Capture the cell that displays the provided text and extract its [x, y] central coordinate. 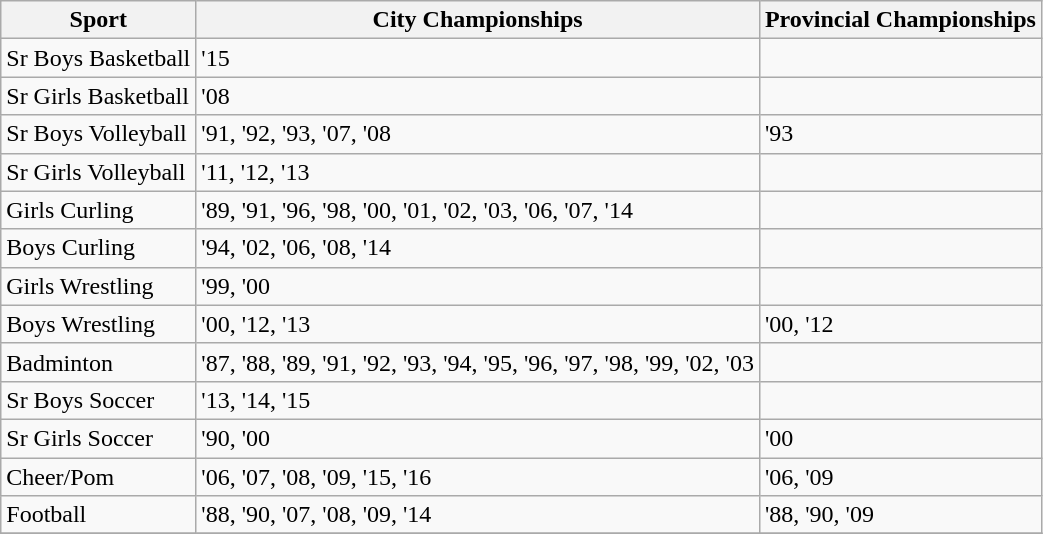
Girls Wrestling [98, 286]
Sr Boys Volleyball [98, 134]
'00 [900, 438]
'94, '02, '06, '08, '14 [478, 248]
'90, '00 [478, 438]
'06, '09 [900, 477]
'06, '07, '08, '09, '15, '16 [478, 477]
Boys Curling [98, 248]
'88, '90, '07, '08, '09, '14 [478, 515]
Cheer/Pom [98, 477]
'93 [900, 134]
'91, '92, '93, '07, '08 [478, 134]
Football [98, 515]
Sr Boys Basketball [98, 58]
'87, '88, '89, '91, '92, '93, '94, '95, '96, '97, '98, '99, '02, '03 [478, 362]
'11, '12, '13 [478, 172]
Sr Girls Basketball [98, 96]
Sr Boys Soccer [98, 400]
'00, '12 [900, 324]
'13, '14, '15 [478, 400]
'08 [478, 96]
'15 [478, 58]
'00, '12, '13 [478, 324]
Sr Girls Volleyball [98, 172]
Boys Wrestling [98, 324]
Sport [98, 20]
Sr Girls Soccer [98, 438]
'99, '00 [478, 286]
City Championships [478, 20]
Provincial Championships [900, 20]
Girls Curling [98, 210]
Badminton [98, 362]
'89, '91, '96, '98, '00, '01, '02, '03, '06, '07, '14 [478, 210]
'88, '90, '09 [900, 515]
